Search for the cell housing the specified text and yield its [x, y] center coordinate. 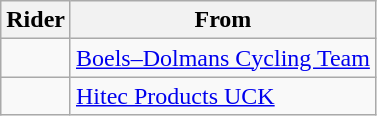
Rider [36, 20]
Boels–Dolmans Cycling Team [222, 58]
From [222, 20]
Hitec Products UCK [222, 96]
